Output the [x, y] coordinate of the center of the cell containing the given text.  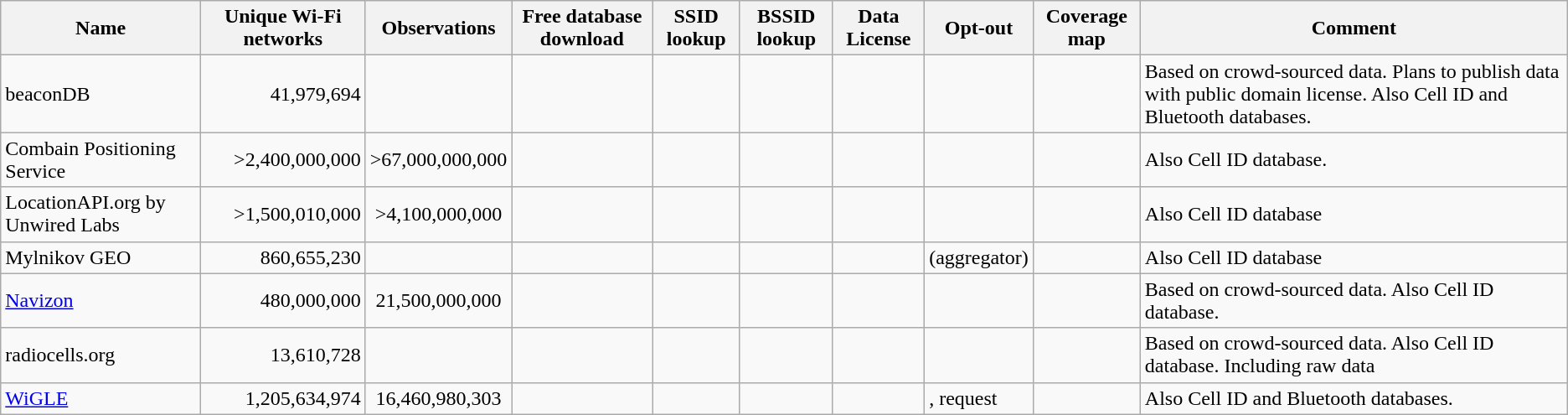
WiGLE [101, 398]
, request [979, 398]
Comment [1354, 29]
beaconDB [101, 94]
Also Cell ID and Bluetooth databases. [1354, 398]
SSID lookup [697, 29]
860,655,230 [283, 257]
Also Cell ID database. [1354, 159]
Based on crowd-sourced data. Also Cell ID database. Including raw data [1354, 355]
Coverage map [1086, 29]
Combain Positioning Service [101, 159]
Based on crowd-sourced data. Also Cell ID database. [1354, 300]
Navizon [101, 300]
Unique Wi-Fi networks [283, 29]
21,500,000,000 [439, 300]
16,460,980,303 [439, 398]
>4,100,000,000 [439, 215]
Free database download [582, 29]
Mylnikov GEO [101, 257]
480,000,000 [283, 300]
Name [101, 29]
13,610,728 [283, 355]
BSSID lookup [786, 29]
>1,500,010,000 [283, 215]
radiocells.org [101, 355]
(aggregator) [979, 257]
LocationAPI.org by Unwired Labs [101, 215]
>2,400,000,000 [283, 159]
Data License [879, 29]
41,979,694 [283, 94]
Observations [439, 29]
>67,000,000,000 [439, 159]
Opt-out [979, 29]
Based on crowd-sourced data. Plans to publish data with public domain license. Also Cell ID and Bluetooth databases. [1354, 94]
1,205,634,974 [283, 398]
